Detect which cell encompasses the target text, then output its [X, Y] center coordinate. 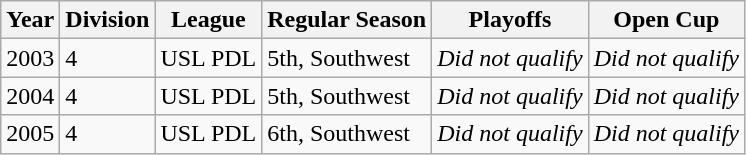
Open Cup [666, 20]
Year [30, 20]
Division [108, 20]
Playoffs [510, 20]
League [208, 20]
2003 [30, 58]
Regular Season [347, 20]
2005 [30, 134]
6th, Southwest [347, 134]
2004 [30, 96]
